Pinpoint the cell where the given text exists, returning its (X, Y) midpoint coordinate. 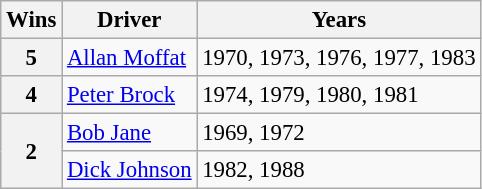
1974, 1979, 1980, 1981 (339, 95)
Dick Johnson (130, 170)
4 (32, 95)
1982, 1988 (339, 170)
Years (339, 20)
1969, 1972 (339, 133)
5 (32, 58)
Wins (32, 20)
Allan Moffat (130, 58)
Bob Jane (130, 133)
Driver (130, 20)
2 (32, 152)
Peter Brock (130, 95)
1970, 1973, 1976, 1977, 1983 (339, 58)
